Output the [X, Y] coordinate of the center of the cell containing the given text.  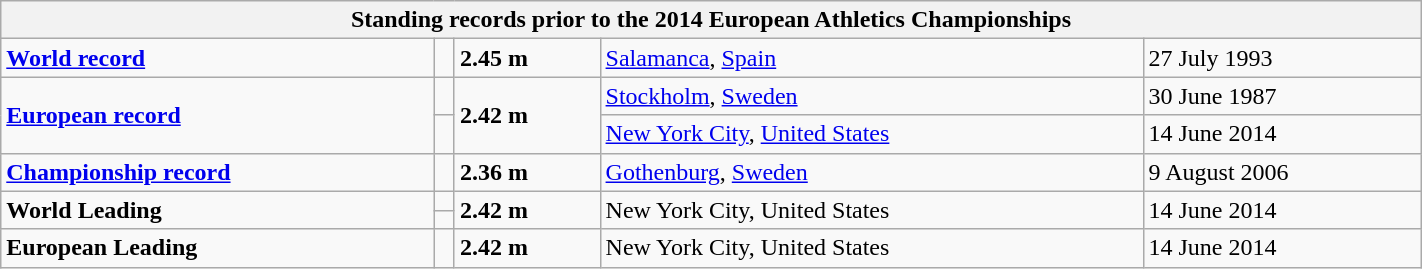
World record [218, 58]
Salamanca, Spain [872, 58]
World Leading [218, 210]
2.36 m [527, 172]
2.45 m [527, 58]
Stockholm, Sweden [872, 96]
Standing records prior to the 2014 European Athletics Championships [711, 20]
European record [218, 115]
Gothenburg, Sweden [872, 172]
9 August 2006 [1282, 172]
27 July 1993 [1282, 58]
Championship record [218, 172]
30 June 1987 [1282, 96]
European Leading [218, 248]
